Return the [X, Y] coordinate for the center point of the cell that contains the specified text.  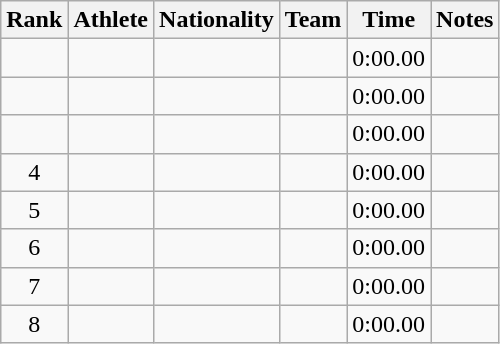
4 [34, 172]
8 [34, 324]
Athlete [111, 20]
Nationality [217, 20]
7 [34, 286]
6 [34, 248]
5 [34, 210]
Time [389, 20]
Team [313, 20]
Notes [465, 20]
Rank [34, 20]
